Pinpoint the cell where the given text exists, returning its (x, y) midpoint coordinate. 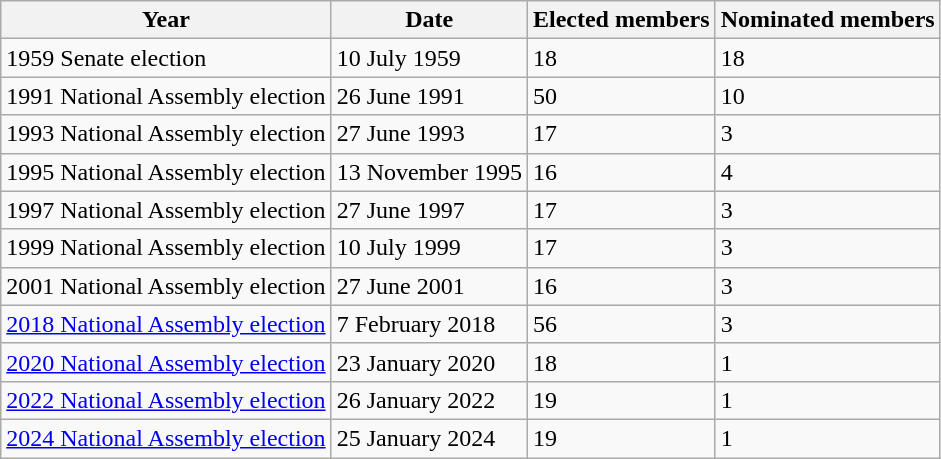
Nominated members (828, 20)
1991 National Assembly election (166, 96)
27 June 1993 (429, 134)
1959 Senate election (166, 58)
23 January 2020 (429, 362)
7 February 2018 (429, 324)
56 (621, 324)
2018 National Assembly election (166, 324)
2001 National Assembly election (166, 286)
26 January 2022 (429, 400)
2024 National Assembly election (166, 438)
Elected members (621, 20)
1999 National Assembly election (166, 248)
10 July 1999 (429, 248)
2020 National Assembly election (166, 362)
1995 National Assembly election (166, 172)
4 (828, 172)
50 (621, 96)
25 January 2024 (429, 438)
27 June 1997 (429, 210)
1997 National Assembly election (166, 210)
1993 National Assembly election (166, 134)
13 November 1995 (429, 172)
Year (166, 20)
10 July 1959 (429, 58)
Date (429, 20)
10 (828, 96)
27 June 2001 (429, 286)
26 June 1991 (429, 96)
2022 National Assembly election (166, 400)
